Output the (x, y) coordinate of the center of the cell containing the given text.  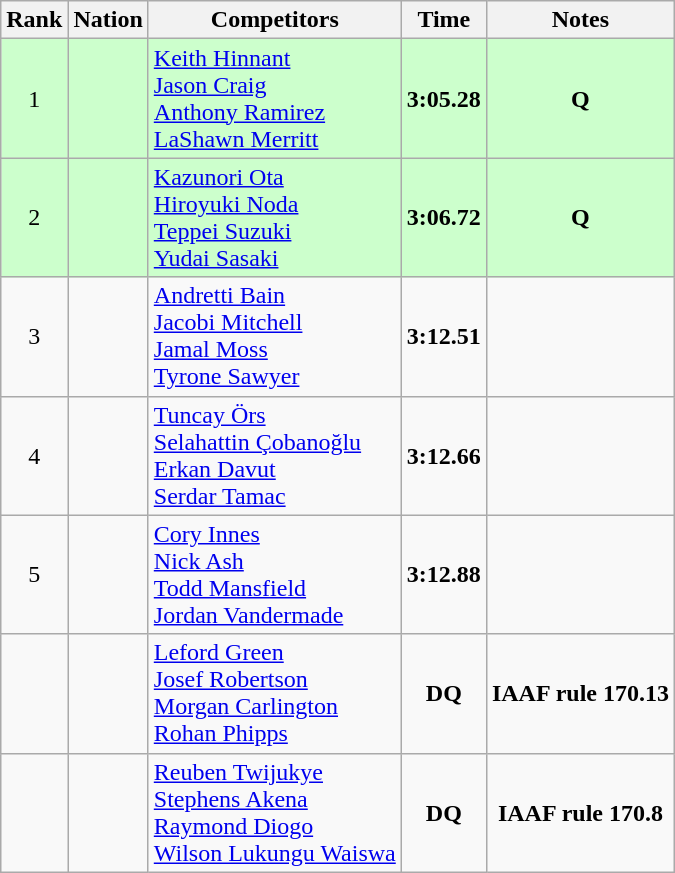
Keith HinnantJason CraigAnthony RamirezLaShawn Merritt (274, 98)
Kazunori OtaHiroyuki NodaTeppei SuzukiYudai Sasaki (274, 218)
Rank (34, 20)
Time (444, 20)
1 (34, 98)
Reuben TwijukyeStephens AkenaRaymond DiogoWilson Lukungu Waiswa (274, 812)
5 (34, 574)
4 (34, 456)
3:06.72 (444, 218)
Leford GreenJosef RobertsonMorgan CarlingtonRohan Phipps (274, 694)
3:12.66 (444, 456)
IAAF rule 170.13 (580, 694)
IAAF rule 170.8 (580, 812)
3:12.51 (444, 336)
Tuncay ÖrsSelahattin ÇobanoğluErkan DavutSerdar Tamac (274, 456)
Notes (580, 20)
2 (34, 218)
Andretti BainJacobi MitchellJamal MossTyrone Sawyer (274, 336)
3 (34, 336)
Cory InnesNick AshTodd MansfieldJordan Vandermade (274, 574)
3:12.88 (444, 574)
Nation (108, 20)
3:05.28 (444, 98)
Competitors (274, 20)
